Identify which cell holds the provided text, then report its (x, y) central coordinate. 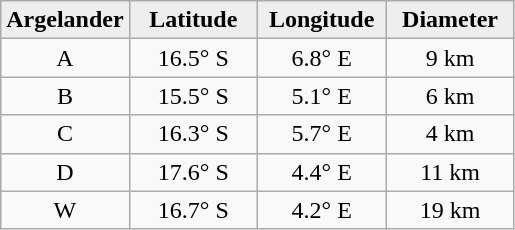
16.3° S (193, 134)
Latitude (193, 20)
4 km (450, 134)
16.5° S (193, 58)
W (65, 210)
C (65, 134)
16.7° S (193, 210)
Longitude (321, 20)
4.2° E (321, 210)
11 km (450, 172)
5.1° E (321, 96)
9 km (450, 58)
6.8° E (321, 58)
19 km (450, 210)
A (65, 58)
Argelander (65, 20)
4.4° E (321, 172)
5.7° E (321, 134)
Diameter (450, 20)
6 km (450, 96)
17.6° S (193, 172)
15.5° S (193, 96)
D (65, 172)
B (65, 96)
